Detect which cell encompasses the target text, then output its (x, y) center coordinate. 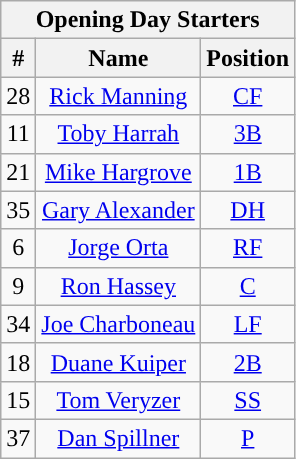
21 (18, 172)
CF (248, 96)
Name (118, 58)
LF (248, 324)
18 (18, 362)
35 (18, 210)
# (18, 58)
28 (18, 96)
SS (248, 400)
C (248, 286)
Mike Hargrove (118, 172)
15 (18, 400)
Dan Spillner (118, 438)
Opening Day Starters (148, 20)
11 (18, 134)
Toby Harrah (118, 134)
Joe Charboneau (118, 324)
Tom Veryzer (118, 400)
P (248, 438)
6 (18, 248)
RF (248, 248)
Duane Kuiper (118, 362)
2B (248, 362)
Position (248, 58)
Ron Hassey (118, 286)
Jorge Orta (118, 248)
DH (248, 210)
3B (248, 134)
34 (18, 324)
37 (18, 438)
1B (248, 172)
Rick Manning (118, 96)
9 (18, 286)
Gary Alexander (118, 210)
